Output the (x, y) coordinate of the center of the cell containing the given text.  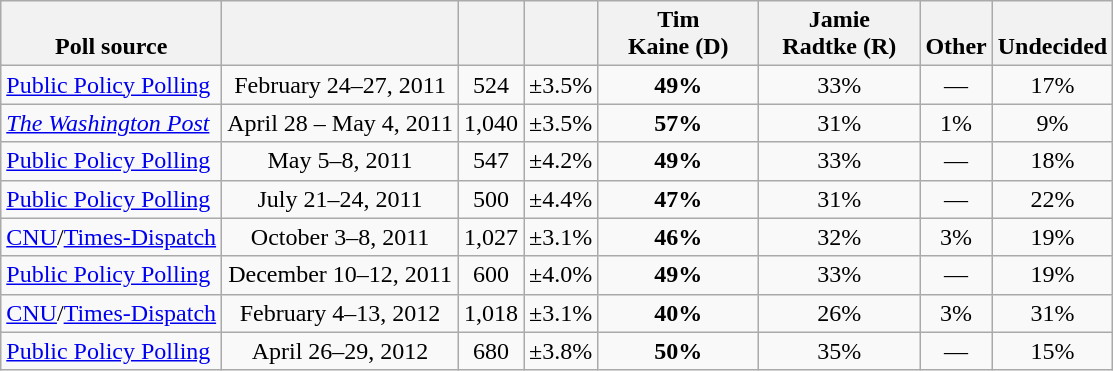
1,027 (490, 237)
±4.2% (561, 161)
±3.8% (561, 351)
April 26–29, 2012 (340, 351)
35% (840, 351)
57% (678, 123)
February 24–27, 2011 (340, 85)
December 10–12, 2011 (340, 275)
JamieRadtke (R) (840, 34)
April 28 – May 4, 2011 (340, 123)
524 (490, 85)
1,040 (490, 123)
May 5–8, 2011 (340, 161)
Other (956, 34)
500 (490, 199)
October 3–8, 2011 (340, 237)
±4.0% (561, 275)
The Washington Post (112, 123)
47% (678, 199)
22% (1052, 199)
July 21–24, 2011 (340, 199)
TimKaine (D) (678, 34)
February 4–13, 2012 (340, 313)
40% (678, 313)
32% (840, 237)
547 (490, 161)
680 (490, 351)
17% (1052, 85)
26% (840, 313)
50% (678, 351)
46% (678, 237)
Poll source (112, 34)
Undecided (1052, 34)
1,018 (490, 313)
9% (1052, 123)
15% (1052, 351)
600 (490, 275)
1% (956, 123)
18% (1052, 161)
±4.4% (561, 199)
